Find where the given text appears and provide that cell's center as (x, y) coordinate. 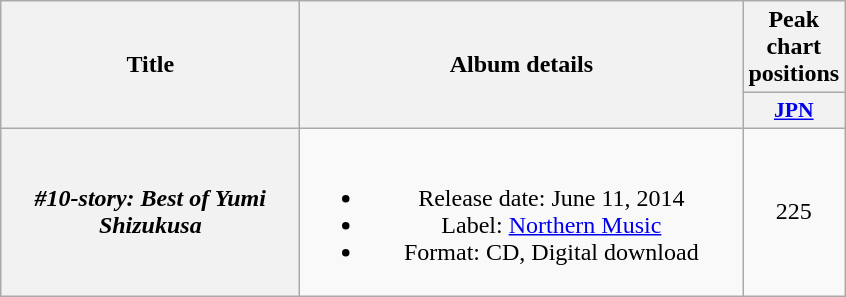
Release date: June 11, 2014Label: Northern MusicFormat: CD, Digital download (522, 212)
225 (794, 212)
Peak chart positions (794, 47)
Album details (522, 65)
JPN (794, 111)
#10-story: Best of Yumi Shizukusa (150, 212)
Title (150, 65)
